Search for the cell housing the specified text and yield its [x, y] center coordinate. 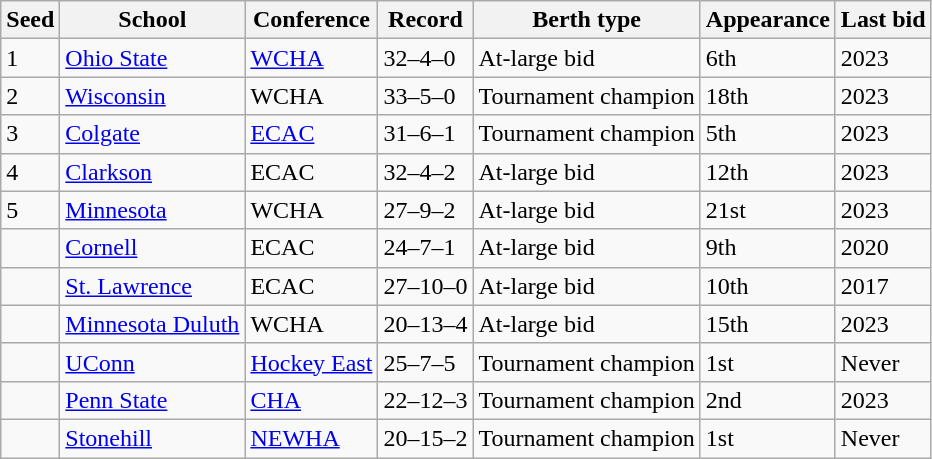
2020 [883, 248]
Last bid [883, 20]
Appearance [768, 20]
24–7–1 [426, 248]
18th [768, 96]
3 [30, 134]
5 [30, 210]
33–5–0 [426, 96]
CHA [312, 400]
27–10–0 [426, 286]
Record [426, 20]
Conference [312, 20]
15th [768, 324]
Stonehill [152, 438]
32–4–0 [426, 58]
4 [30, 172]
Wisconsin [152, 96]
22–12–3 [426, 400]
31–6–1 [426, 134]
10th [768, 286]
25–7–5 [426, 362]
20–13–4 [426, 324]
Minnesota Duluth [152, 324]
27–9–2 [426, 210]
Ohio State [152, 58]
Penn State [152, 400]
St. Lawrence [152, 286]
1 [30, 58]
Berth type [586, 20]
9th [768, 248]
Hockey East [312, 362]
Cornell [152, 248]
5th [768, 134]
UConn [152, 362]
21st [768, 210]
NEWHA [312, 438]
2017 [883, 286]
2 [30, 96]
Minnesota [152, 210]
6th [768, 58]
20–15–2 [426, 438]
12th [768, 172]
2nd [768, 400]
32–4–2 [426, 172]
School [152, 20]
Colgate [152, 134]
Seed [30, 20]
Clarkson [152, 172]
